Identify which cell holds the provided text, then report its (x, y) central coordinate. 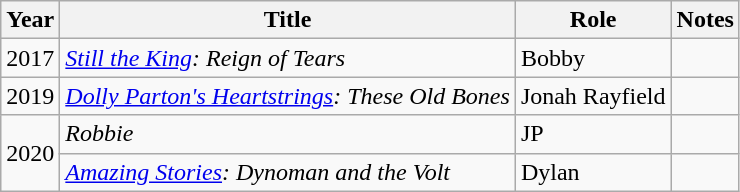
2019 (30, 96)
Dolly Parton's Heartstrings: These Old Bones (288, 96)
Bobby (593, 58)
2017 (30, 58)
Still the King: Reign of Tears (288, 58)
Role (593, 20)
Title (288, 20)
Dylan (593, 172)
Robbie (288, 134)
Notes (705, 20)
JP (593, 134)
Amazing Stories: Dynoman and the Volt (288, 172)
Year (30, 20)
2020 (30, 153)
Jonah Rayfield (593, 96)
